Locate the cell with the specified text and output its (X, Y) center coordinate. 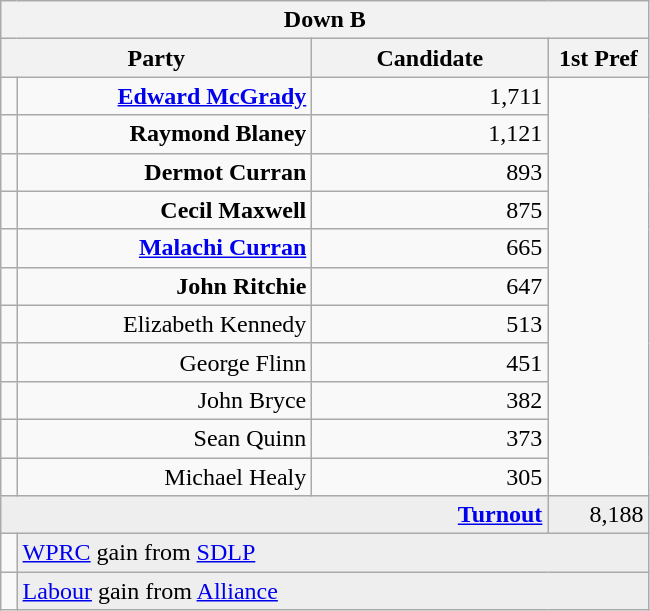
305 (430, 477)
Turnout (274, 515)
Sean Quinn (164, 438)
Elizabeth Kennedy (164, 324)
893 (430, 172)
513 (430, 324)
1st Pref (598, 58)
8,188 (598, 515)
Malachi Curran (164, 248)
647 (430, 286)
451 (430, 362)
George Flinn (164, 362)
665 (430, 248)
John Bryce (164, 400)
WPRC gain from SDLP (333, 553)
Party (156, 58)
John Ritchie (164, 286)
Edward McGrady (164, 96)
373 (430, 438)
Cecil Maxwell (164, 210)
Labour gain from Alliance (333, 591)
Down B (325, 20)
Candidate (430, 58)
Dermot Curran (164, 172)
382 (430, 400)
Michael Healy (164, 477)
1,121 (430, 134)
875 (430, 210)
1,711 (430, 96)
Raymond Blaney (164, 134)
